Pinpoint the cell where the given text exists, returning its (X, Y) midpoint coordinate. 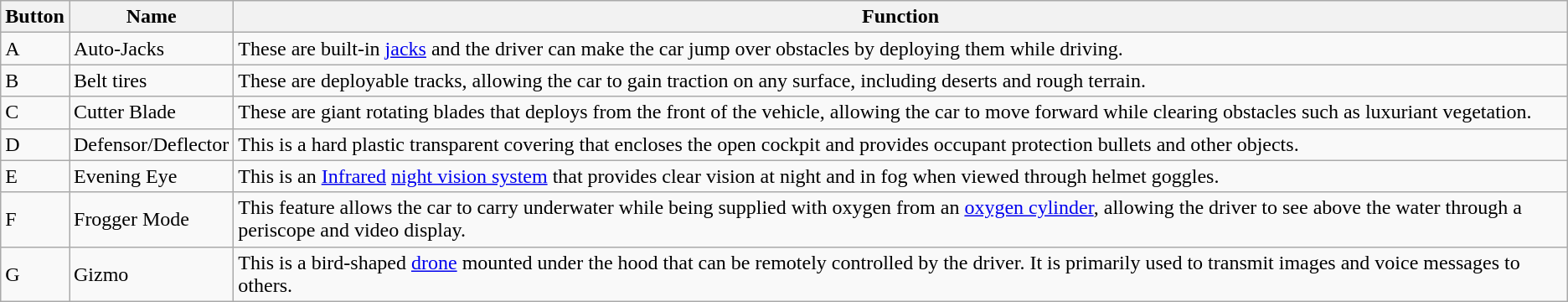
B (35, 81)
This is a hard plastic transparent covering that encloses the open cockpit and provides occupant protection bullets and other objects. (900, 144)
Belt tires (151, 81)
Defensor/Deflector (151, 144)
Frogger Mode (151, 220)
D (35, 144)
C (35, 112)
F (35, 220)
A (35, 49)
Evening Eye (151, 176)
These are built-in jacks and the driver can make the car jump over obstacles by deploying them while driving. (900, 49)
Button (35, 17)
Name (151, 17)
Cutter Blade (151, 112)
Auto-Jacks (151, 49)
Gizmo (151, 273)
This is an Infrared night vision system that provides clear vision at night and in fog when viewed through helmet goggles. (900, 176)
G (35, 273)
E (35, 176)
These are deployable tracks, allowing the car to gain traction on any surface, including deserts and rough terrain. (900, 81)
Function (900, 17)
